Locate the cell with the specified text and output its (X, Y) center coordinate. 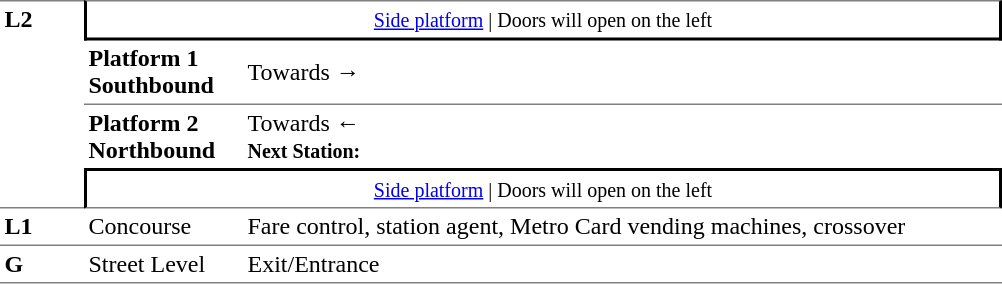
L2 (42, 104)
Street Level (164, 264)
Platform 1Southbound (164, 72)
G (42, 264)
Towards ← Next Station: (622, 136)
Fare control, station agent, Metro Card vending machines, crossover (622, 226)
Concourse (164, 226)
Exit/Entrance (622, 264)
L1 (42, 226)
Towards → (622, 72)
Platform 2Northbound (164, 136)
